Identify which cell holds the provided text, then report its (x, y) central coordinate. 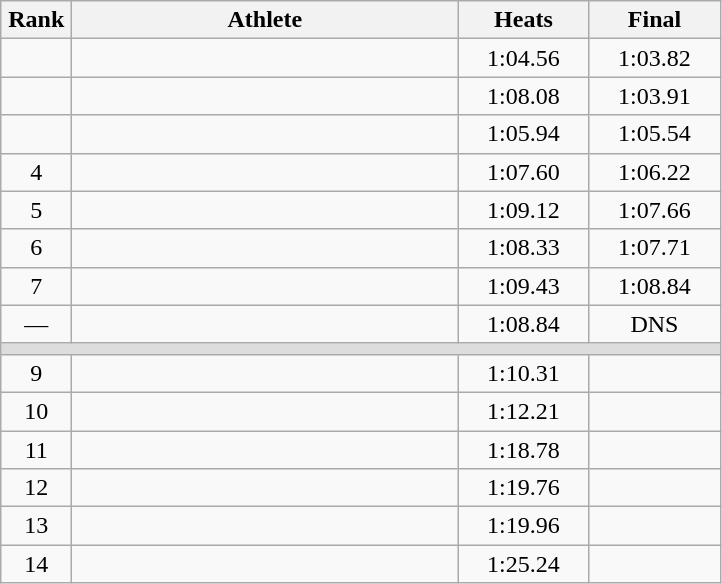
14 (36, 564)
1:19.96 (524, 526)
1:09.43 (524, 286)
7 (36, 286)
1:07.66 (654, 210)
1:03.91 (654, 96)
10 (36, 411)
1:07.60 (524, 172)
13 (36, 526)
1:25.24 (524, 564)
1:07.71 (654, 248)
1:18.78 (524, 449)
1:04.56 (524, 58)
Final (654, 20)
1:05.94 (524, 134)
1:08.08 (524, 96)
11 (36, 449)
Athlete (265, 20)
1:12.21 (524, 411)
1:09.12 (524, 210)
12 (36, 488)
— (36, 324)
1:06.22 (654, 172)
1:03.82 (654, 58)
1:08.33 (524, 248)
5 (36, 210)
DNS (654, 324)
Rank (36, 20)
Heats (524, 20)
1:19.76 (524, 488)
6 (36, 248)
1:10.31 (524, 373)
1:05.54 (654, 134)
4 (36, 172)
9 (36, 373)
